Determine the (X, Y) coordinate at the center of the cell enclosing the given text.  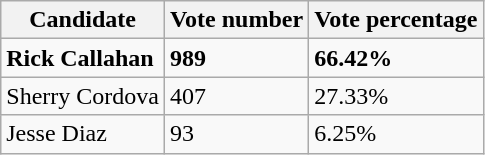
Candidate (83, 20)
27.33% (396, 96)
989 (236, 58)
407 (236, 96)
66.42% (396, 58)
Rick Callahan (83, 58)
93 (236, 134)
Vote percentage (396, 20)
Jesse Diaz (83, 134)
Sherry Cordova (83, 96)
Vote number (236, 20)
6.25% (396, 134)
